Detect which cell encompasses the target text, then output its (x, y) center coordinate. 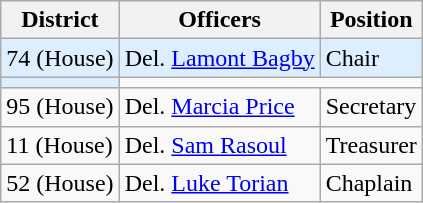
Secretary (371, 107)
11 (House) (60, 145)
52 (House) (60, 183)
Del. Sam Rasoul (220, 145)
District (60, 20)
Position (371, 20)
Del. Marcia Price (220, 107)
Chaplain (371, 183)
74 (House) (60, 58)
Chair (371, 58)
Treasurer (371, 145)
95 (House) (60, 107)
Officers (220, 20)
Del. Lamont Bagby (220, 58)
Del. Luke Torian (220, 183)
